Provide the [x, y] coordinate of the cell's center where the given text is located.  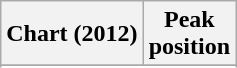
Chart (2012) [72, 34]
Peakposition [189, 34]
